Locate the cell with the specified text and output its (X, Y) center coordinate. 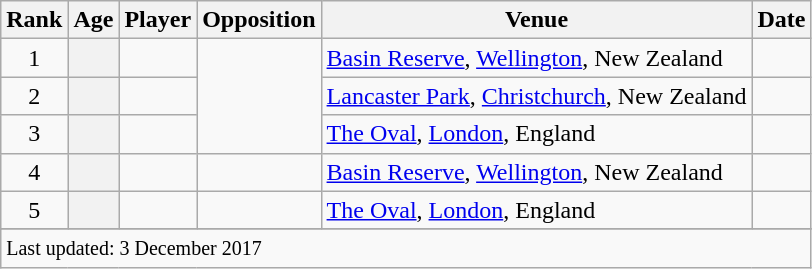
5 (34, 210)
Opposition (259, 20)
Age (94, 20)
3 (34, 134)
Date (782, 20)
Last updated: 3 December 2017 (406, 248)
4 (34, 172)
1 (34, 58)
Lancaster Park, Christchurch, New Zealand (536, 96)
Rank (34, 20)
2 (34, 96)
Player (158, 20)
Venue (536, 20)
